Output the [X, Y] coordinate of the center of the cell containing the given text.  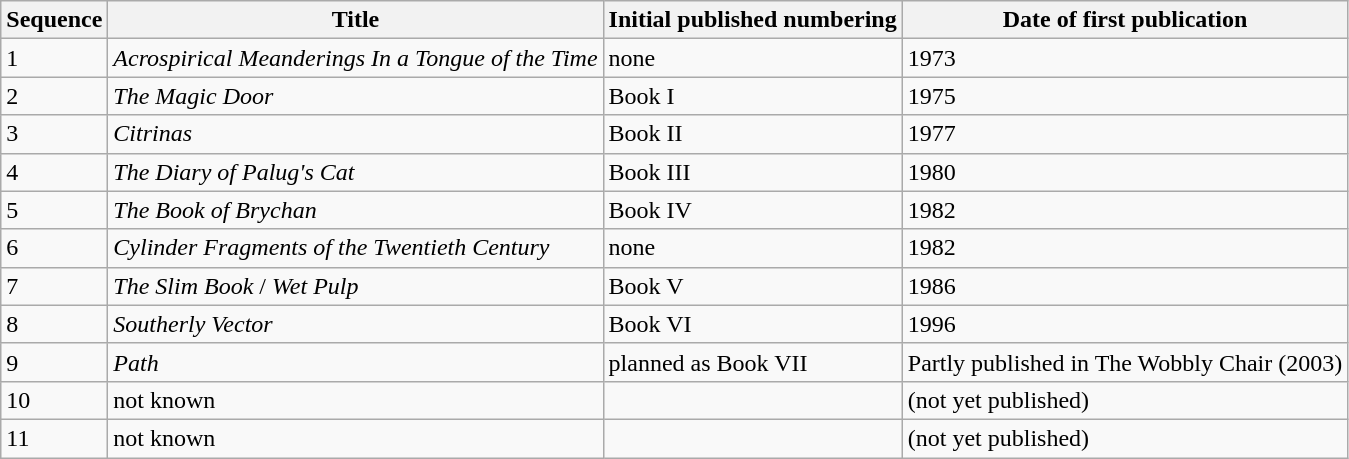
6 [54, 248]
Title [356, 20]
Book I [752, 96]
8 [54, 324]
Book V [752, 286]
Acrospirical Meanderings In a Tongue of the Time [356, 58]
The Book of Brychan [356, 210]
1973 [1125, 58]
2 [54, 96]
Path [356, 362]
1996 [1125, 324]
4 [54, 172]
Sequence [54, 20]
Southerly Vector [356, 324]
The Diary of Palug's Cat [356, 172]
3 [54, 134]
Partly published in The Wobbly Chair (2003) [1125, 362]
Book II [752, 134]
Initial published numbering [752, 20]
7 [54, 286]
The Magic Door [356, 96]
5 [54, 210]
Book IV [752, 210]
Book III [752, 172]
9 [54, 362]
Cylinder Fragments of the Twentieth Century [356, 248]
1986 [1125, 286]
11 [54, 438]
1980 [1125, 172]
Date of first publication [1125, 20]
Book VI [752, 324]
1 [54, 58]
1977 [1125, 134]
10 [54, 400]
The Slim Book / Wet Pulp [356, 286]
Citrinas [356, 134]
planned as Book VII [752, 362]
1975 [1125, 96]
